Detect which cell encompasses the target text, then output its [X, Y] center coordinate. 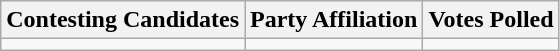
Contesting Candidates [123, 20]
Party Affiliation [334, 20]
Votes Polled [491, 20]
